Extract the [X, Y] coordinate from the center of the cell holding the provided text.  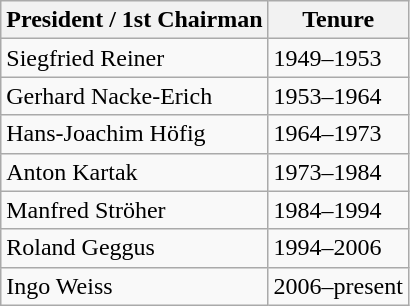
Manfred Ströher [134, 210]
Gerhard Nacke-Erich [134, 96]
1994–2006 [338, 248]
Anton Kartak [134, 172]
1964–1973 [338, 134]
1949–1953 [338, 58]
Siegfried Reiner [134, 58]
Ingo Weiss [134, 286]
1973–1984 [338, 172]
2006–present [338, 286]
Roland Geggus [134, 248]
President / 1st Chairman [134, 20]
1953–1964 [338, 96]
1984–1994 [338, 210]
Hans-Joachim Höfig [134, 134]
Tenure [338, 20]
